Extract the [x, y] coordinate from the center of the cell holding the provided text.  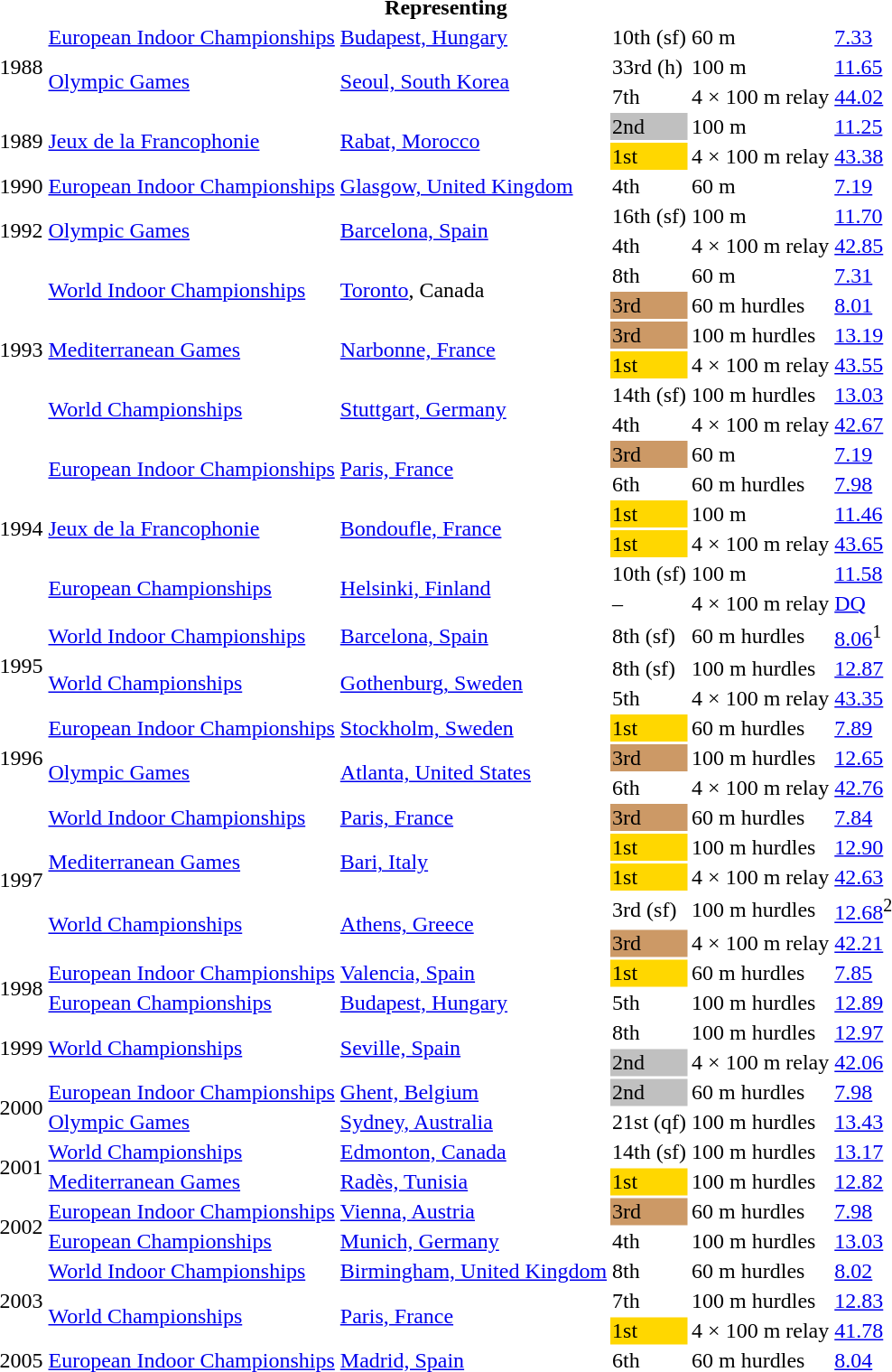
Bondoufle, France [473, 529]
Seoul, South Korea [473, 81]
– [650, 603]
Stuttgart, Germany [473, 410]
Narbonne, France [473, 350]
Helsinki, Finland [473, 589]
Toronto, Canada [473, 291]
Stockholm, Sweden [473, 728]
Atlanta, United States [473, 773]
Rabat, Morocco [473, 141]
Bari, Italy [473, 862]
16th (sf) [650, 216]
Valencia, Spain [473, 973]
Glasgow, United Kingdom [473, 186]
Munich, Germany [473, 1241]
Athens, Greece [473, 925]
Seville, Spain [473, 1048]
Vienna, Austria [473, 1211]
3rd (sf) [650, 910]
Ghent, Belgium [473, 1092]
Sydney, Australia [473, 1122]
Birmingham, United Kingdom [473, 1271]
Gothenburg, Sweden [473, 683]
33rd (h) [650, 67]
Radès, Tunisia [473, 1181]
21st (qf) [650, 1122]
Edmonton, Canada [473, 1152]
